Determine the (X, Y) coordinate at the center of the cell enclosing the given text.  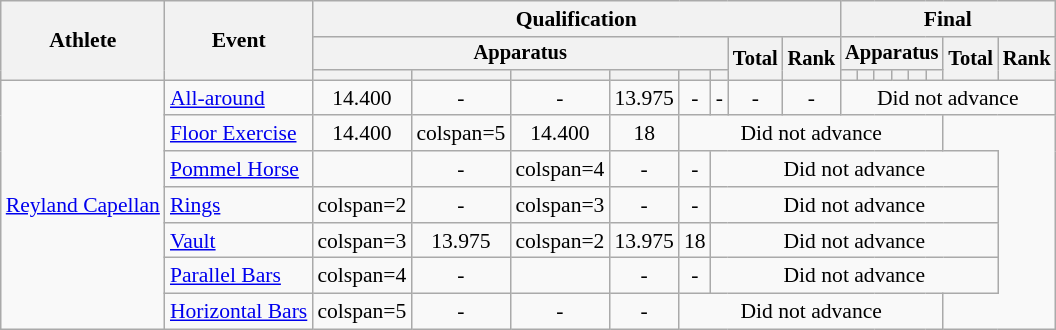
All-around (238, 98)
Final (948, 19)
Athlete (83, 40)
Horizontal Bars (238, 312)
Pommel Horse (238, 169)
Reyland Capellan (83, 204)
Vault (238, 241)
Rings (238, 205)
Parallel Bars (238, 276)
Qualification (576, 19)
Floor Exercise (238, 134)
Event (238, 40)
